Return the (x, y) coordinate for the center point of the cell that contains the specified text.  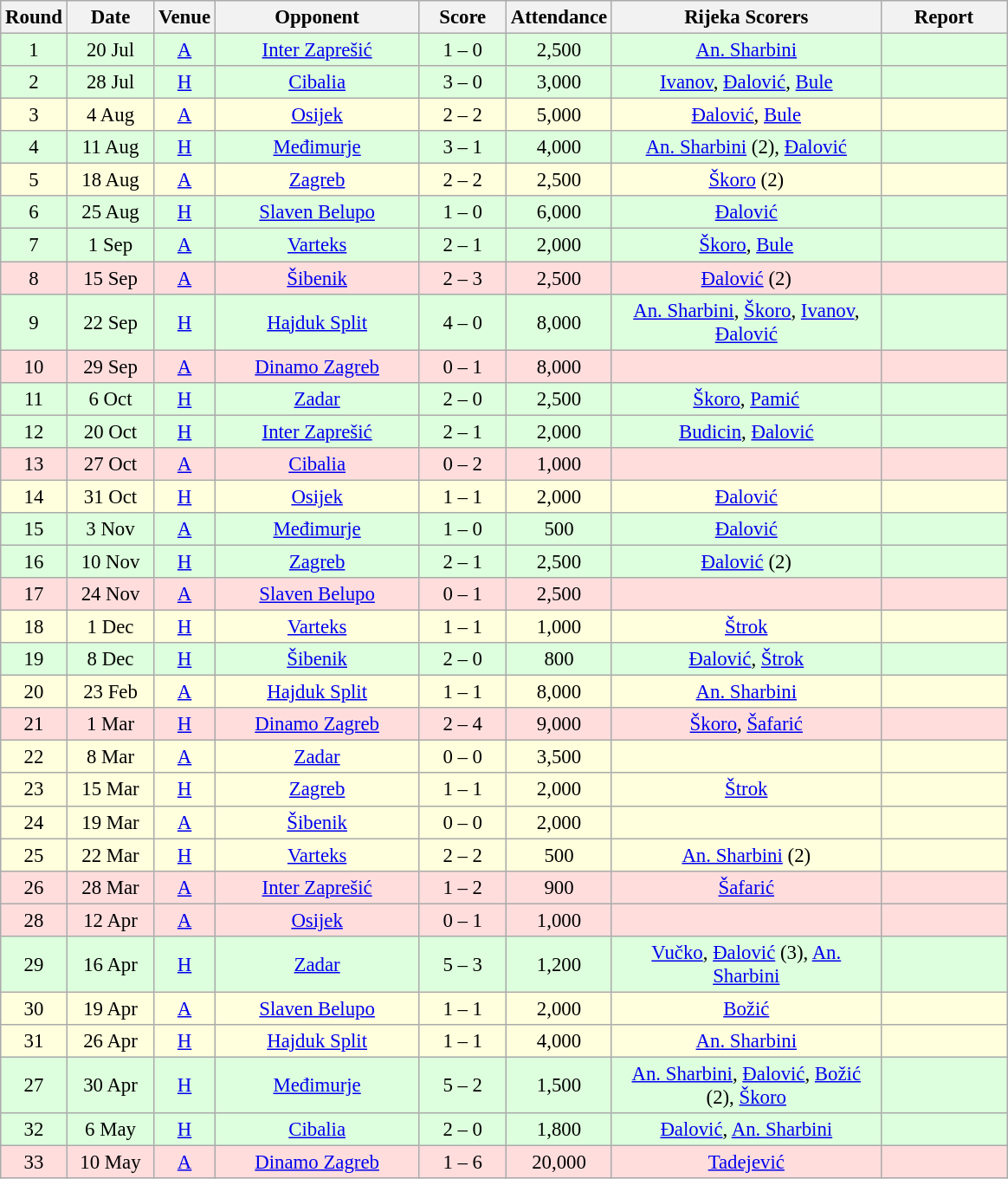
32 (34, 1130)
16 (34, 561)
18 Aug (111, 180)
5,000 (559, 115)
1 (34, 50)
Venue (185, 17)
30 (34, 1008)
15 (34, 529)
4 (34, 147)
An. Sharbini (2), Đalović (746, 147)
Đalović, An. Sharbini (746, 1130)
19 (34, 659)
23 Feb (111, 692)
12 Apr (111, 920)
6 Oct (111, 398)
4 Aug (111, 115)
3 (34, 115)
27 Oct (111, 464)
Škoro, Pamić (746, 398)
900 (559, 887)
22 Mar (111, 855)
Tadejević (746, 1163)
30 Apr (111, 1085)
17 (34, 594)
6 May (111, 1130)
24 (34, 822)
An. Sharbini (2) (746, 855)
Božić (746, 1008)
29 Sep (111, 366)
24 Nov (111, 594)
19 Mar (111, 822)
3,000 (559, 82)
2 – 4 (462, 724)
Đalović, Bule (746, 115)
20 Oct (111, 431)
5 – 3 (462, 965)
31 (34, 1041)
15 Sep (111, 278)
6,000 (559, 212)
31 Oct (111, 496)
33 (34, 1163)
Opponent (317, 17)
1,500 (559, 1085)
8 Dec (111, 659)
28 (34, 920)
6 (34, 212)
3 – 1 (462, 147)
20 (34, 692)
1,200 (559, 965)
19 Apr (111, 1008)
12 (34, 431)
14 (34, 496)
1 – 2 (462, 887)
20 Jul (111, 50)
18 (34, 627)
22 (34, 757)
29 (34, 965)
Đalović, Štrok (746, 659)
Šafarić (746, 887)
27 (34, 1085)
2 (34, 82)
5 (34, 180)
28 Jul (111, 82)
An. Sharbini, Škoro, Ivanov, Đalović (746, 322)
Report (944, 17)
Škoro, Bule (746, 245)
3,500 (559, 757)
26 (34, 887)
1 Mar (111, 724)
16 Apr (111, 965)
26 Apr (111, 1041)
13 (34, 464)
25 Aug (111, 212)
1,800 (559, 1130)
3 Nov (111, 529)
1 Dec (111, 627)
8 Mar (111, 757)
10 Nov (111, 561)
25 (34, 855)
4 – 0 (462, 322)
Budicin, Đalović (746, 431)
23 (34, 790)
20,000 (559, 1163)
Škoro (2) (746, 180)
8 (34, 278)
800 (559, 659)
3 – 0 (462, 82)
11 (34, 398)
Round (34, 17)
10 May (111, 1163)
Rijeka Scorers (746, 17)
9,000 (559, 724)
22 Sep (111, 322)
Score (462, 17)
10 (34, 366)
An. Sharbini, Đalović, Božić (2), Škoro (746, 1085)
21 (34, 724)
28 Mar (111, 887)
1 Sep (111, 245)
0 – 2 (462, 464)
Škoro, Šafarić (746, 724)
2 – 3 (462, 278)
5 – 2 (462, 1085)
7 (34, 245)
11 Aug (111, 147)
Vučko, Đalović (3), An. Sharbini (746, 965)
9 (34, 322)
Ivanov, Đalović, Bule (746, 82)
Date (111, 17)
15 Mar (111, 790)
1 – 6 (462, 1163)
Attendance (559, 17)
